Pinpoint the cell where the given text exists, returning its [X, Y] midpoint coordinate. 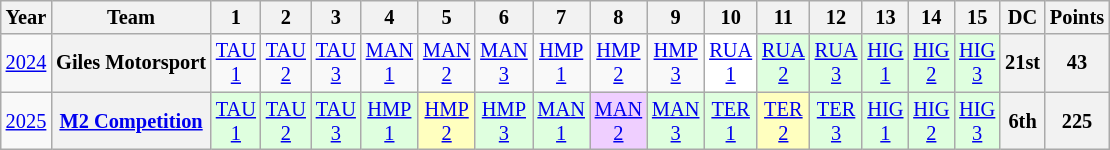
6 [504, 17]
2024 [26, 63]
2025 [26, 121]
11 [784, 17]
Year [26, 17]
15 [977, 17]
4 [390, 17]
Giles Motorsport [131, 63]
1 [236, 17]
14 [931, 17]
7 [562, 17]
10 [730, 17]
RUA1 [730, 63]
13 [885, 17]
Team [131, 17]
5 [446, 17]
RUA3 [836, 63]
TER1 [730, 121]
2 [286, 17]
TER3 [836, 121]
8 [618, 17]
225 [1077, 121]
21st [1022, 63]
9 [676, 17]
3 [336, 17]
Points [1077, 17]
43 [1077, 63]
RUA2 [784, 63]
6th [1022, 121]
DC [1022, 17]
12 [836, 17]
TER2 [784, 121]
M2 Competition [131, 121]
